Locate the cell with the specified text and output its (x, y) center coordinate. 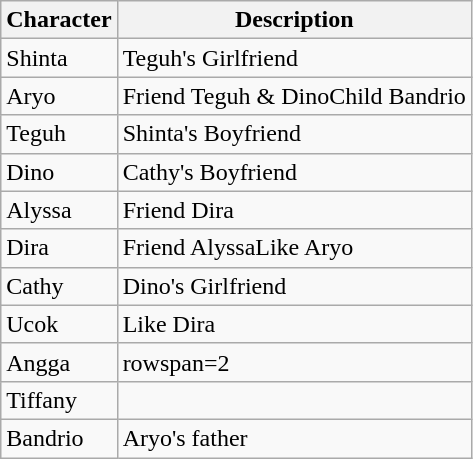
rowspan=2 (294, 362)
Dino (59, 172)
Angga (59, 362)
Friend Dira (294, 210)
Friend AlyssaLike Aryo (294, 248)
Bandrio (59, 438)
Description (294, 20)
Ucok (59, 324)
Shinta's Boyfriend (294, 134)
Shinta (59, 58)
Dira (59, 248)
Tiffany (59, 400)
Character (59, 20)
Cathy's Boyfriend (294, 172)
Teguh (59, 134)
Like Dira (294, 324)
Cathy (59, 286)
Aryo (59, 96)
Dino's Girlfriend (294, 286)
Teguh's Girlfriend (294, 58)
Aryo's father (294, 438)
Friend Teguh & DinoChild Bandrio (294, 96)
Alyssa (59, 210)
